Identify which cell holds the provided text, then report its (X, Y) central coordinate. 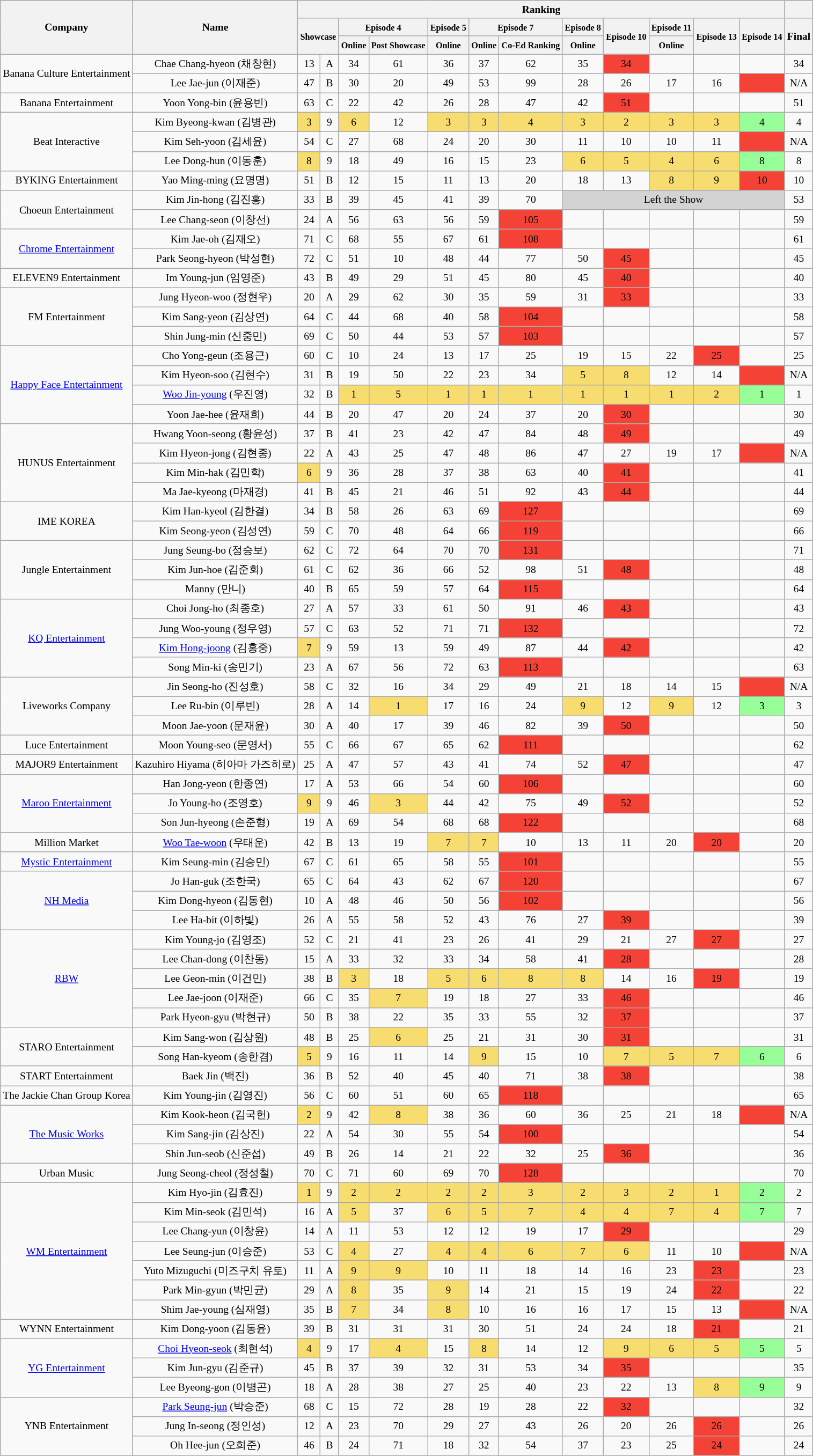
Jin Seong-ho (진성호) (215, 687)
Episode 13 (717, 36)
Park Seung-jun (박승준) (215, 1407)
Baek Jin (백진) (215, 1076)
119 (531, 531)
Jung Seong-cheol (정성철) (215, 1173)
103 (531, 336)
131 (531, 550)
Jung Seung-bo (정승보) (215, 550)
STARO Entertainment (67, 1047)
82 (531, 725)
Co-Ed Ranking (531, 45)
Woo Jin-young (우진영) (215, 394)
IME KOREA (67, 521)
Kim Young-jin (김영진) (215, 1095)
Lee Seung-jun (이승준) (215, 1251)
Episode 14 (762, 36)
Maroo Entertainment (67, 804)
Kim Han-kyeol (김한결) (215, 511)
122 (531, 823)
Park Min-gyun (박민균) (215, 1290)
Banana Culture Entertainment (67, 74)
FM Entertainment (67, 317)
Lee Chang-seon (이창선) (215, 219)
Hwang Yoon-seong (황윤성) (215, 433)
Kim Jun-gyu (김준규) (215, 1367)
Banana Entertainment (67, 102)
120 (531, 881)
86 (531, 453)
Kim Sang-jin (김상진) (215, 1134)
Kim Jin-hong (김진홍) (215, 200)
Yoon Yong-bin (윤용빈) (215, 102)
102 (531, 901)
100 (531, 1134)
The Jackie Chan Group Korea (67, 1095)
Park Hyeon-gyu (박현규) (215, 1017)
WM Entertainment (67, 1251)
87 (531, 648)
99 (531, 83)
Lee Ru-bin (이루빈) (215, 706)
Song Han-kyeom (송한겸) (215, 1056)
74 (531, 764)
Kim Hyeon-soo (김현수) (215, 375)
Song Min-ki (송민기) (215, 667)
Choi Jong-ho (최종호) (215, 608)
Im Young-jun (임영준) (215, 278)
Yao Ming-ming (요명명) (215, 180)
KQ Entertainment (67, 637)
Episode 10 (626, 36)
Mystic Entertainment (67, 862)
Jung Woo-young (정우영) (215, 628)
Son Jun-hyeong (손준형) (215, 823)
Episode 8 (583, 27)
Moon Jae-yoon (문재윤) (215, 725)
Lee Dong-hun (이동훈) (215, 161)
Shin Jun-seob (신준섭) (215, 1153)
Kim Hyo-jin (김효진) (215, 1193)
104 (531, 317)
106 (531, 784)
76 (531, 920)
Lee Ha-bit (이하빛) (215, 920)
Episode 7 (516, 27)
START Entertainment (67, 1076)
Kim Min-hak (김민학) (215, 472)
Showcase (318, 36)
Oh Hee-jun (오희준) (215, 1446)
Lee Chang-yun (이창윤) (215, 1231)
Episode 11 (671, 27)
Manny (만니) (215, 589)
Shin Jung-min (신중민) (215, 336)
108 (531, 239)
132 (531, 628)
Cho Yong-geun (조용근) (215, 356)
Beat Interactive (67, 142)
Jo Young-ho (조영호) (215, 803)
Yoon Jae-hee (윤재희) (215, 414)
Post Showcase (398, 45)
105 (531, 219)
Happy Face Entertainment (67, 385)
Kazuhiro Hiyama (히아마 가즈히로) (215, 764)
BYKING Entertainment (67, 180)
Shim Jae-young (심재영) (215, 1310)
ELEVEN9 Entertainment (67, 278)
Kim Dong-yoon (김동윤) (215, 1329)
Kim Sang-yeon (김상연) (215, 317)
YNB Entertainment (67, 1426)
Choi Hyeon-seok (최현석) (215, 1348)
Left the Show (673, 200)
Kim Seung-min (김승민) (215, 862)
Final (799, 36)
Kim Min-seok (김민석) (215, 1212)
Chae Chang-hyeon (채창현) (215, 64)
Urban Music (67, 1173)
Han Jong-yeon (한종연) (215, 784)
Kim Byeong-kwan (김병관) (215, 122)
Kim Jun-hoe (김준회) (215, 570)
Kim Sang-won (김상원) (215, 1037)
Kim Hong-joong (김홍중) (215, 648)
Liveworks Company (67, 706)
Jungle Entertainment (67, 570)
YG Entertainment (67, 1368)
Kim Hyeon-jong (김현종) (215, 453)
77 (531, 258)
Chrome Entertainment (67, 249)
Kim Kook-heon (김국헌) (215, 1115)
Lee Geon-min (이건민) (215, 979)
80 (531, 278)
RBW (67, 979)
Jung In-seong (정인성) (215, 1426)
Luce Entertainment (67, 745)
Episode 4 (383, 27)
Woo Tae-woon (우태운) (215, 842)
Name (215, 27)
111 (531, 745)
Lee Byeong-gon (이병곤) (215, 1387)
Company (67, 27)
Jung Hyeon-woo (정현우) (215, 297)
HUNUS Entertainment (67, 462)
127 (531, 511)
128 (531, 1173)
The Music Works (67, 1134)
MAJOR9 Entertainment (67, 764)
Episode 5 (449, 27)
75 (531, 803)
Lee Jae-joon (이재준) (215, 998)
Yuto Mizuguchi (미즈구치 유토) (215, 1270)
84 (531, 433)
Moon Young-seo (문영서) (215, 745)
Kim Dong-hyeon (김동현) (215, 901)
Kim Jae-oh (김재오) (215, 239)
NH Media (67, 900)
Million Market (67, 842)
Jo Han-guk (조한국) (215, 881)
92 (531, 492)
WYNN Entertainment (67, 1329)
Lee Jae-jun (이재준) (215, 83)
91 (531, 608)
Kim Young-jo (김영조) (215, 939)
Choeun Entertainment (67, 210)
Ranking (541, 10)
118 (531, 1095)
Kim Seh-yoon (김세윤) (215, 142)
Park Seong-hyeon (박성현) (215, 258)
Lee Chan-dong (이찬동) (215, 959)
113 (531, 667)
98 (531, 570)
115 (531, 589)
Kim Seong-yeon (김성연) (215, 531)
Ma Jae-kyeong (마재경) (215, 492)
101 (531, 862)
